Determine the (X, Y) coordinate at the center of the cell enclosing the given text.  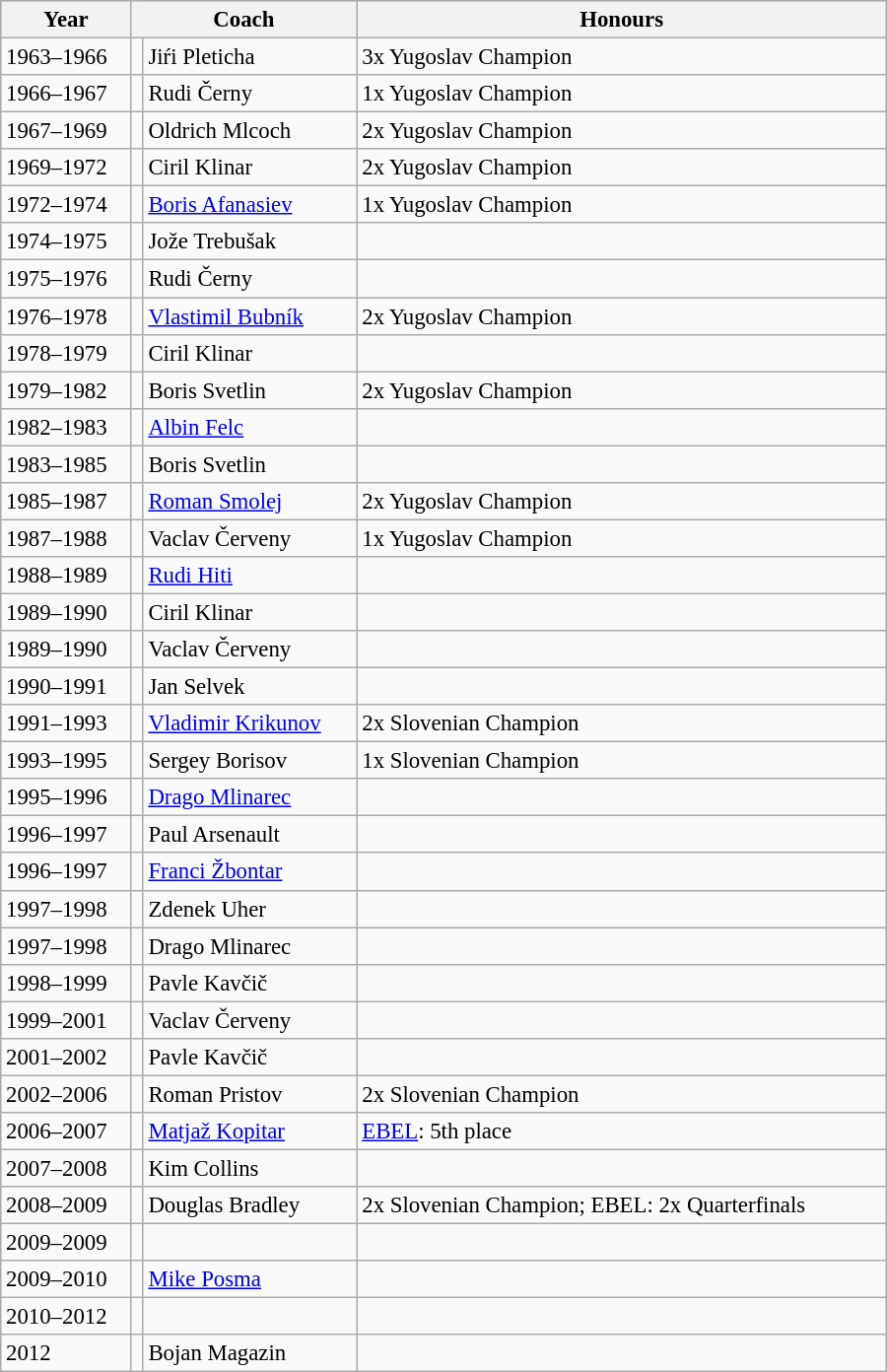
Sergey Borisov (250, 761)
2009–2010 (66, 1279)
Matjaž Kopitar (250, 1132)
1982–1983 (66, 427)
Albin Felc (250, 427)
Douglas Bradley (250, 1205)
1991–1993 (66, 723)
Jiŕi Pleticha (250, 57)
2007–2008 (66, 1168)
Boris Afanasiev (250, 205)
2012 (66, 1353)
2x Slovenian Champion; EBEL: 2x Quarterfinals (621, 1205)
1983–1985 (66, 464)
2001–2002 (66, 1058)
2009–2009 (66, 1243)
Jan Selvek (250, 687)
Vladimir Krikunov (250, 723)
1978–1979 (66, 353)
Vlastimil Bubník (250, 316)
1999–2001 (66, 1020)
Coach (244, 20)
1985–1987 (66, 502)
1963–1966 (66, 57)
1966–1967 (66, 94)
1974–1975 (66, 241)
1969–1972 (66, 168)
Paul Arsenault (250, 835)
Oldrich Mlcoch (250, 131)
Year (66, 20)
Bojan Magazin (250, 1353)
1976–1978 (66, 316)
1998–1999 (66, 983)
1967–1969 (66, 131)
2002–2006 (66, 1094)
Rudi Hiti (250, 576)
Jože Trebušak (250, 241)
1987–1988 (66, 538)
2008–2009 (66, 1205)
1975–1976 (66, 279)
1990–1991 (66, 687)
Kim Collins (250, 1168)
Franci Žbontar (250, 872)
Zdenek Uher (250, 909)
2010–2012 (66, 1317)
Roman Pristov (250, 1094)
Roman Smolej (250, 502)
Honours (621, 20)
Mike Posma (250, 1279)
3x Yugoslav Champion (621, 57)
1x Slovenian Champion (621, 761)
1988–1989 (66, 576)
EBEL: 5th place (621, 1132)
2006–2007 (66, 1132)
1979–1982 (66, 390)
1993–1995 (66, 761)
1972–1974 (66, 205)
1995–1996 (66, 797)
